Provide the [X, Y] coordinate of the cell's center where the given text is located.  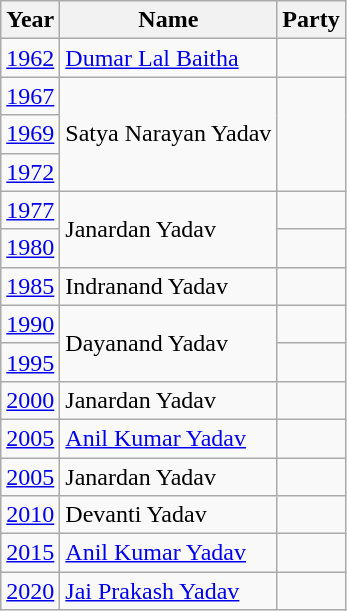
Party [311, 20]
2020 [30, 591]
Satya Narayan Yadav [168, 134]
Jai Prakash Yadav [168, 591]
Devanti Yadav [168, 515]
1967 [30, 96]
2015 [30, 553]
1972 [30, 172]
1977 [30, 210]
2000 [30, 400]
Year [30, 20]
1985 [30, 286]
Dumar Lal Baitha [168, 58]
Dayanand Yadav [168, 343]
Name [168, 20]
2010 [30, 515]
1969 [30, 134]
1990 [30, 324]
1995 [30, 362]
1980 [30, 248]
Indranand Yadav [168, 286]
1962 [30, 58]
